Return (x, y) of the center of cell containing provided text 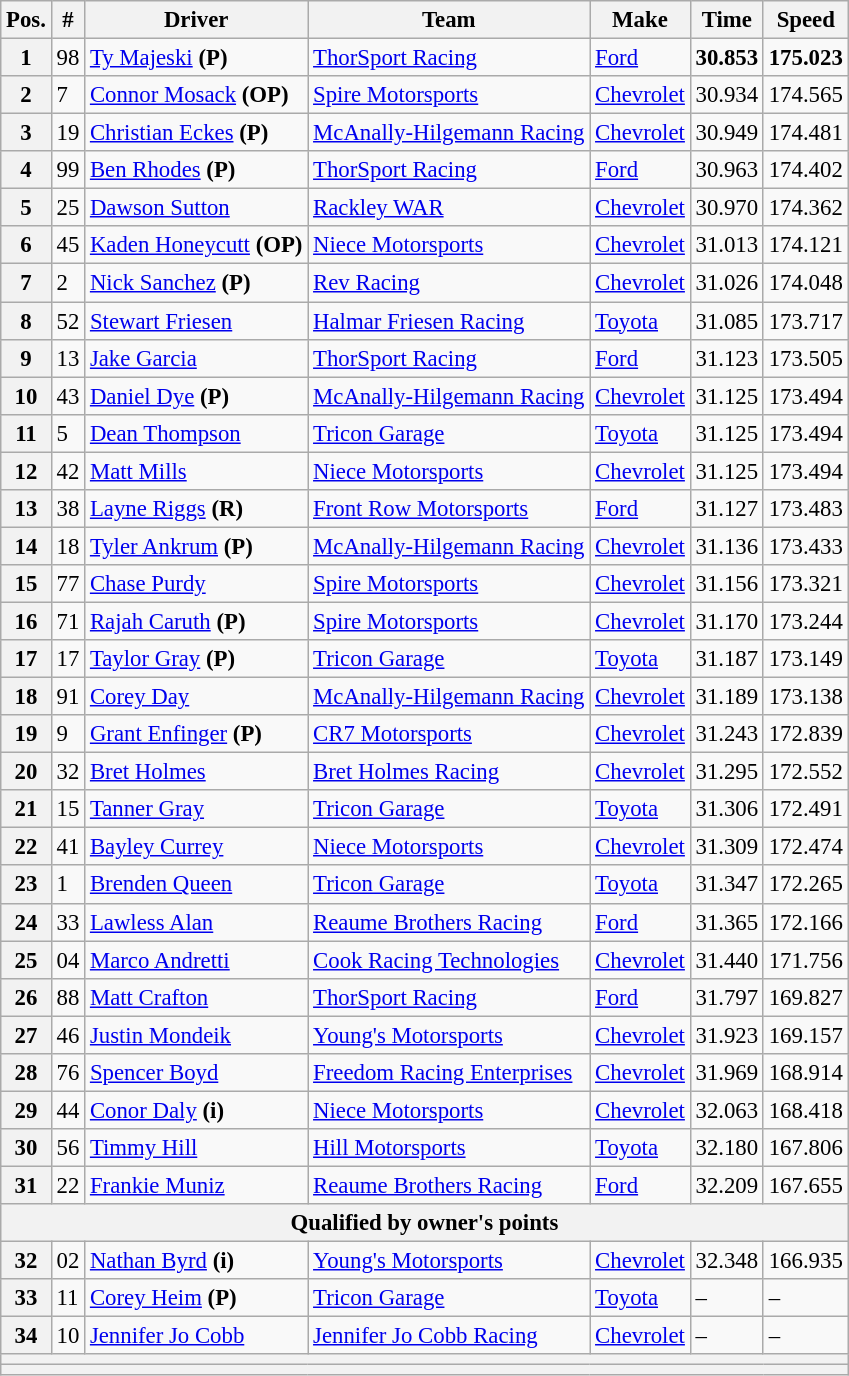
12 (26, 471)
Corey Day (196, 697)
Connor Mosack (OP) (196, 95)
Chase Purdy (196, 584)
Make (640, 20)
Layne Riggs (R) (196, 509)
31.085 (726, 321)
04 (68, 960)
02 (68, 1261)
Lawless Alan (196, 922)
Nathan Byrd (i) (196, 1261)
Ty Majeski (P) (196, 58)
32.063 (726, 1110)
31.797 (726, 997)
29 (26, 1110)
76 (68, 1073)
31.189 (726, 697)
98 (68, 58)
38 (68, 509)
27 (26, 1035)
Matt Mills (196, 471)
Speed (806, 20)
88 (68, 997)
14 (26, 546)
30.853 (726, 58)
Nick Sanchez (P) (196, 283)
31.309 (726, 847)
169.157 (806, 1035)
Pos. (26, 20)
31.969 (726, 1073)
99 (68, 170)
Bret Holmes (196, 772)
44 (68, 1110)
43 (68, 396)
168.914 (806, 1073)
30.949 (726, 133)
30.934 (726, 95)
Ben Rhodes (P) (196, 170)
71 (68, 621)
Timmy Hill (196, 1148)
8 (26, 321)
Stewart Friesen (196, 321)
31.170 (726, 621)
Dawson Sutton (196, 208)
30 (26, 1148)
175.023 (806, 58)
167.806 (806, 1148)
172.839 (806, 734)
41 (68, 847)
23 (26, 885)
20 (26, 772)
Matt Crafton (196, 997)
Tanner Gray (196, 809)
31.187 (726, 659)
174.121 (806, 245)
31.923 (726, 1035)
174.565 (806, 95)
173.483 (806, 509)
91 (68, 697)
77 (68, 584)
31.013 (726, 245)
30.963 (726, 170)
Kaden Honeycutt (OP) (196, 245)
Halmar Friesen Racing (449, 321)
31.127 (726, 509)
32.180 (726, 1148)
31.136 (726, 546)
174.362 (806, 208)
46 (68, 1035)
Frankie Muniz (196, 1185)
173.244 (806, 621)
171.756 (806, 960)
30.970 (726, 208)
Jake Garcia (196, 358)
24 (26, 922)
32.209 (726, 1185)
31.347 (726, 885)
Jennifer Jo Cobb Racing (449, 1336)
173.321 (806, 584)
Freedom Racing Enterprises (449, 1073)
Bayley Currey (196, 847)
Christian Eckes (P) (196, 133)
173.433 (806, 546)
168.418 (806, 1110)
Corey Heim (P) (196, 1298)
# (68, 20)
31.156 (726, 584)
26 (26, 997)
34 (26, 1336)
172.474 (806, 847)
172.552 (806, 772)
Daniel Dye (P) (196, 396)
173.138 (806, 697)
Hill Motorsports (449, 1148)
Taylor Gray (P) (196, 659)
31.306 (726, 809)
Cook Racing Technologies (449, 960)
31 (26, 1185)
Brenden Queen (196, 885)
31.123 (726, 358)
173.149 (806, 659)
Justin Mondeik (196, 1035)
173.505 (806, 358)
172.491 (806, 809)
28 (26, 1073)
Rajah Caruth (P) (196, 621)
172.166 (806, 922)
169.827 (806, 997)
4 (26, 170)
CR7 Motorsports (449, 734)
52 (68, 321)
Bret Holmes Racing (449, 772)
172.265 (806, 885)
Dean Thompson (196, 433)
42 (68, 471)
Conor Daly (i) (196, 1110)
Rackley WAR (449, 208)
3 (26, 133)
Driver (196, 20)
Front Row Motorsports (449, 509)
167.655 (806, 1185)
31.026 (726, 283)
Grant Enfinger (P) (196, 734)
31.295 (726, 772)
31.440 (726, 960)
56 (68, 1148)
45 (68, 245)
174.048 (806, 283)
174.402 (806, 170)
Team (449, 20)
16 (26, 621)
Spencer Boyd (196, 1073)
21 (26, 809)
173.717 (806, 321)
174.481 (806, 133)
Tyler Ankrum (P) (196, 546)
31.365 (726, 922)
31.243 (726, 734)
Jennifer Jo Cobb (196, 1336)
Marco Andretti (196, 960)
Qualified by owner's points (424, 1223)
166.935 (806, 1261)
Time (726, 20)
Rev Racing (449, 283)
6 (26, 245)
32.348 (726, 1261)
